Determine the [x, y] coordinate at the center of the cell enclosing the given text.  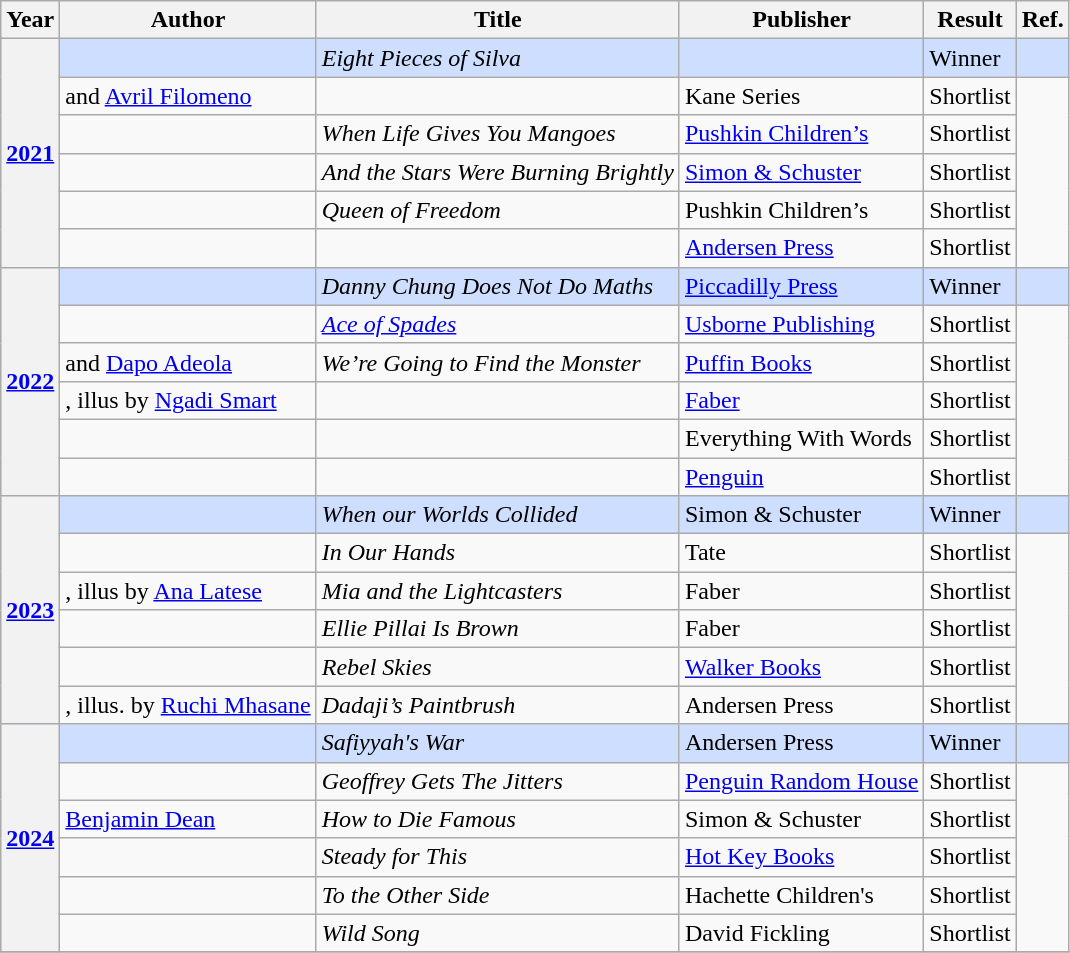
, illus by Ngadi Smart [188, 400]
Benjamin Dean [188, 819]
How to Die Famous [498, 819]
Mia and the Lightcasters [498, 591]
, illus by Ana Latese [188, 591]
Kane Series [801, 96]
Piccadilly Press [801, 286]
We’re Going to Find the Monster [498, 362]
and Avril Filomeno [188, 96]
2021 [30, 153]
In Our Hands [498, 553]
When Life Gives You Mangoes [498, 134]
When our Worlds Collided [498, 515]
Wild Song [498, 933]
Publisher [801, 20]
Steady for This [498, 857]
2024 [30, 838]
Rebel Skies [498, 667]
Hot Key Books [801, 857]
Ellie Pillai Is Brown [498, 629]
Year [30, 20]
Everything With Words [801, 438]
David Fickling [801, 933]
Safiyyah's War [498, 743]
Eight Pieces of Silva [498, 58]
Walker Books [801, 667]
2023 [30, 610]
Result [970, 20]
Queen of Freedom [498, 210]
Tate [801, 553]
Puffin Books [801, 362]
Dadaji’s Paintbrush [498, 705]
Title [498, 20]
Hachette Children's [801, 895]
, illus. by Ruchi Mhasane [188, 705]
Geoffrey Gets The Jitters [498, 781]
Usborne Publishing [801, 324]
Danny Chung Does Not Do Maths [498, 286]
To the Other Side [498, 895]
Ref. [1042, 20]
Penguin Random House [801, 781]
Author [188, 20]
Ace of Spades [498, 324]
And the Stars Were Burning Brightly [498, 172]
2022 [30, 381]
and Dapo Adeola [188, 362]
Penguin [801, 477]
